Locate the cell with the specified text and output its (X, Y) center coordinate. 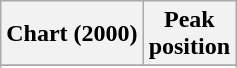
Chart (2000) (72, 34)
Peakposition (189, 34)
